From the cell containing the given text, extract its center point as (X, Y) coordinate. 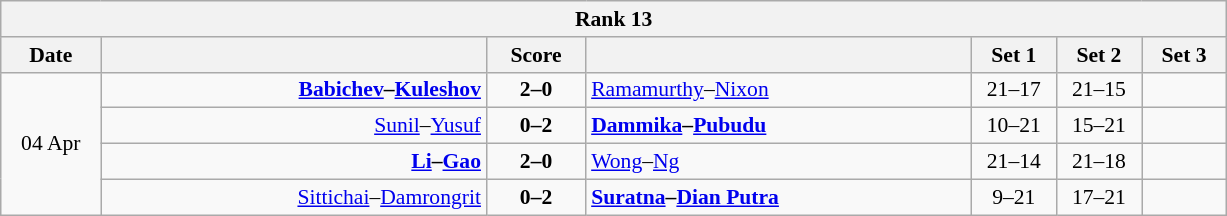
21–17 (1014, 90)
21–18 (1098, 162)
Set 1 (1014, 55)
04 Apr (51, 143)
Babichev–Kuleshov (294, 90)
21–15 (1098, 90)
21–14 (1014, 162)
15–21 (1098, 126)
17–21 (1098, 197)
Date (51, 55)
Sittichai–Damrongrit (294, 197)
Set 2 (1098, 55)
Suratna–Dian Putra (778, 197)
Rank 13 (614, 19)
Li–Gao (294, 162)
9–21 (1014, 197)
Dammika–Pubudu (778, 126)
Ramamurthy–Nixon (778, 90)
Wong–Ng (778, 162)
Score (536, 55)
Set 3 (1184, 55)
Sunil–Yusuf (294, 126)
10–21 (1014, 126)
